From the cell containing the given text, extract its center point as (x, y) coordinate. 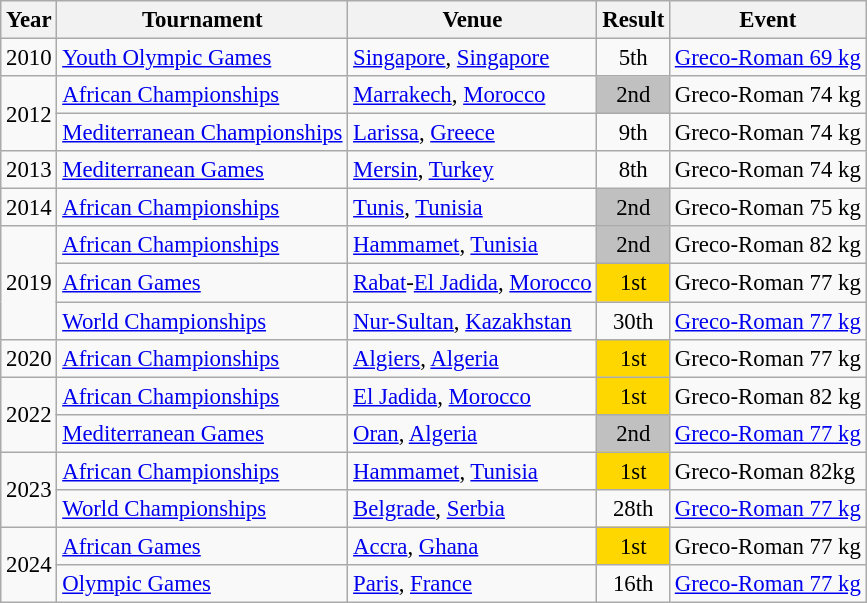
Algiers, Algeria (472, 358)
Venue (472, 20)
Mersin, Turkey (472, 170)
Youth Olympic Games (202, 58)
Mediterranean Championships (202, 133)
2012 (29, 114)
Accra, Ghana (472, 546)
Event (768, 20)
Nur-Sultan, Kazakhstan (472, 321)
Year (29, 20)
2019 (29, 282)
2023 (29, 490)
Tournament (202, 20)
16th (634, 584)
2022 (29, 414)
Belgrade, Serbia (472, 509)
Marrakech, Morocco (472, 95)
Paris, France (472, 584)
2013 (29, 170)
Greco-Roman 69 kg (768, 58)
30th (634, 321)
Larissa, Greece (472, 133)
2024 (29, 564)
Olympic Games (202, 584)
5th (634, 58)
Greco-Roman 75 kg (768, 208)
2020 (29, 358)
8th (634, 170)
28th (634, 509)
2014 (29, 208)
Rabat-El Jadida, Morocco (472, 283)
Greco-Roman 82kg (768, 471)
Oran, Algeria (472, 433)
Result (634, 20)
El Jadida, Morocco (472, 396)
Tunis, Tunisia (472, 208)
9th (634, 133)
Singapore, Singapore (472, 58)
2010 (29, 58)
